Return [x, y] of the center of cell containing provided text 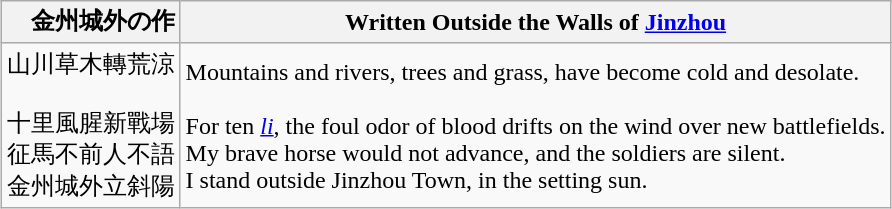
山川草木轉荒涼十里風腥新戰場 征馬不前人不語 金州城外立斜陽 [90, 125]
金州城外の作 [90, 22]
Written Outside the Walls of Jinzhou [536, 22]
